Capture the cell that displays the provided text and extract its [X, Y] central coordinate. 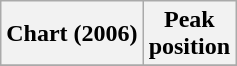
Chart (2006) [72, 34]
Peakposition [189, 34]
